Detect which cell encompasses the target text, then output its (X, Y) center coordinate. 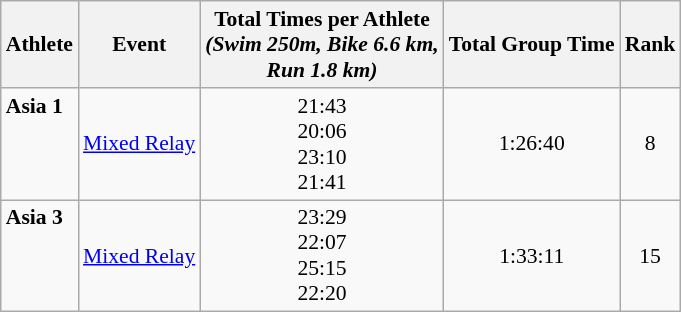
15 (650, 256)
23:2922:0725:1522:20 (322, 256)
Total Times per Athlete (Swim 250m, Bike 6.6 km, Run 1.8 km) (322, 44)
Total Group Time (532, 44)
Asia 3 (40, 256)
1:33:11 (532, 256)
Asia 1 (40, 144)
Athlete (40, 44)
Event (139, 44)
1:26:40 (532, 144)
Rank (650, 44)
8 (650, 144)
21:4320:0623:1021:41 (322, 144)
